Identify which cell holds the provided text, then report its (x, y) central coordinate. 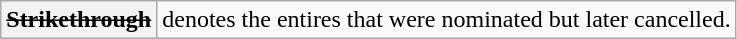
denotes the entires that were nominated but later cancelled. (446, 20)
Strikethrough (79, 20)
